Pinpoint the cell where the given text exists, returning its (x, y) midpoint coordinate. 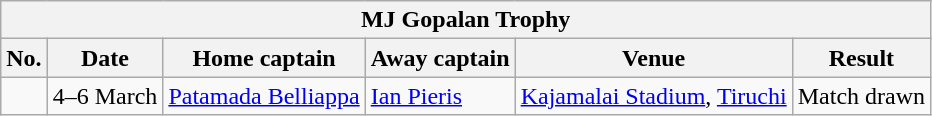
Date (105, 58)
MJ Gopalan Trophy (466, 20)
Match drawn (861, 96)
Home captain (264, 58)
Ian Pieris (440, 96)
Patamada Belliappa (264, 96)
Kajamalai Stadium, Tiruchi (654, 96)
4–6 March (105, 96)
Result (861, 58)
No. (24, 58)
Venue (654, 58)
Away captain (440, 58)
